Search for the cell housing the specified text and yield its [x, y] center coordinate. 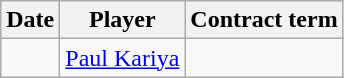
Date [30, 20]
Contract term [264, 20]
Player [122, 20]
Paul Kariya [122, 58]
